Return the (x, y) coordinate for the center point of the cell that contains the specified text.  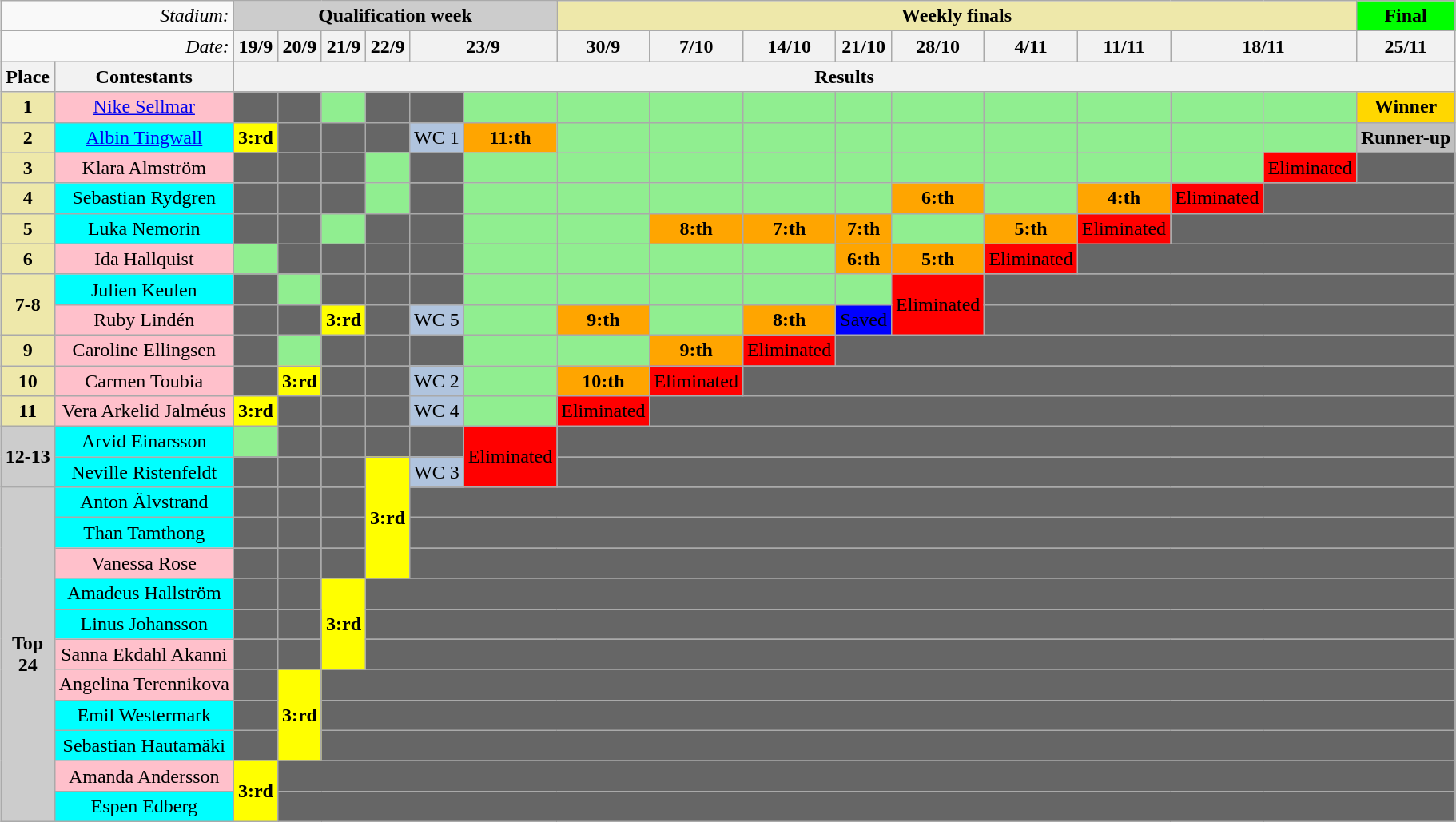
Albin Tingwall (144, 137)
21/10 (864, 46)
7-8 (27, 304)
25/11 (1406, 46)
Stadium: (117, 16)
1 (27, 107)
Arvid Einarsson (144, 442)
WC 4 (437, 411)
30/9 (603, 46)
Ruby Lindén (144, 320)
20/9 (299, 46)
4:th (1124, 198)
Carmen Toubia (144, 381)
28/10 (938, 46)
10:th (603, 381)
6 (27, 259)
Vera Arkelid Jalméus (144, 411)
Linus Johansson (144, 624)
Than Tamthong (144, 533)
14/10 (789, 46)
Place (27, 77)
5 (27, 228)
3 (27, 168)
Winner (1406, 107)
Date: (117, 46)
Anton Älvstrand (144, 502)
WC 5 (437, 320)
Qualification week (395, 16)
9 (27, 350)
Julien Keulen (144, 289)
4 (27, 198)
WC 3 (437, 472)
Luka Nemorin (144, 228)
Nike Sellmar (144, 107)
Klara Almström (144, 168)
Amanda Andersson (144, 776)
23/9 (483, 46)
10 (27, 381)
11:th (510, 137)
11/11 (1124, 46)
Ida Hallquist (144, 259)
Final (1406, 16)
19/9 (256, 46)
Top24 (27, 655)
Amadeus Hallström (144, 594)
11 (27, 411)
Espen Edberg (144, 806)
Results (844, 77)
21/9 (344, 46)
Weekly finals (957, 16)
Contestants (144, 77)
Runner-up (1406, 137)
12-13 (27, 457)
Caroline Ellingsen (144, 350)
Angelina Terennikova (144, 685)
22/9 (388, 46)
2 (27, 137)
WC 1 (437, 137)
7/10 (696, 46)
Neville Ristenfeldt (144, 472)
Emil Westermark (144, 715)
Vanessa Rose (144, 563)
Sanna Ekdahl Akanni (144, 654)
Sebastian Hautamäki (144, 745)
WC 2 (437, 381)
18/11 (1264, 46)
Sebastian Rydgren (144, 198)
Saved (864, 320)
4/11 (1031, 46)
